Output the [X, Y] coordinate of the center of the cell containing the given text.  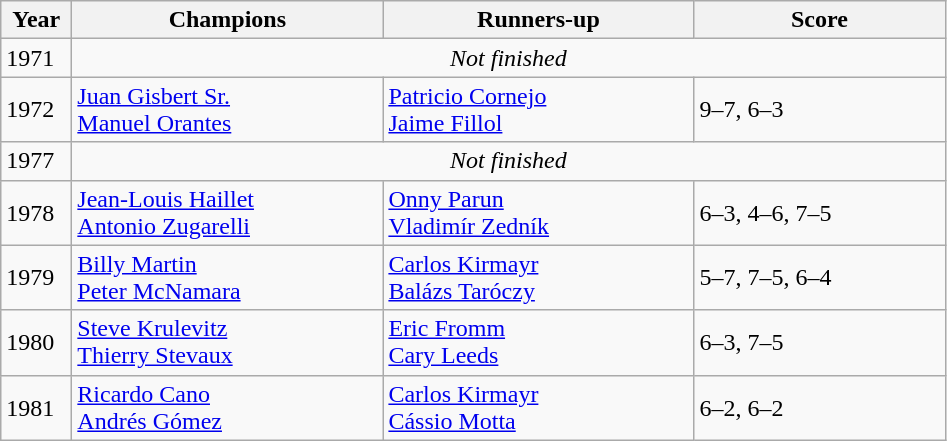
6–2, 6–2 [820, 408]
Billy Martin Peter McNamara [228, 278]
1977 [36, 161]
Eric Fromm Cary Leeds [538, 342]
1980 [36, 342]
9–7, 6–3 [820, 110]
Steve Krulevitz Thierry Stevaux [228, 342]
Ricardo Cano Andrés Gómez [228, 408]
Carlos Kirmayr Cássio Motta [538, 408]
Score [820, 20]
Patricio Cornejo Jaime Fillol [538, 110]
Onny Parun Vladimír Zedník [538, 212]
Jean-Louis Haillet Antonio Zugarelli [228, 212]
Champions [228, 20]
1971 [36, 58]
1979 [36, 278]
1981 [36, 408]
6–3, 4–6, 7–5 [820, 212]
Carlos Kirmayr Balázs Taróczy [538, 278]
1972 [36, 110]
5–7, 7–5, 6–4 [820, 278]
Runners-up [538, 20]
6–3, 7–5 [820, 342]
1978 [36, 212]
Juan Gisbert Sr. Manuel Orantes [228, 110]
Year [36, 20]
